Return the (x, y) coordinate for the center point of the cell that contains the specified text.  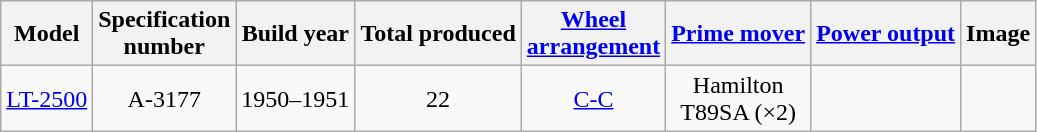
Wheelarrangement (593, 34)
Model (47, 34)
Image (998, 34)
HamiltonT89SA (×2) (738, 98)
Build year (296, 34)
LT-2500 (47, 98)
Power output (886, 34)
Prime mover (738, 34)
22 (438, 98)
1950–1951 (296, 98)
C-C (593, 98)
Total produced (438, 34)
A-3177 (164, 98)
Specificationnumber (164, 34)
